For the text-containing cell, return its midpoint in (X, Y) coordinate format. 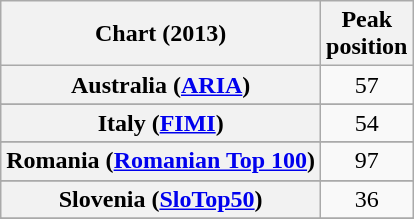
57 (367, 85)
Australia (ARIA) (161, 85)
Slovenia (SloTop50) (161, 199)
54 (367, 123)
36 (367, 199)
Peakposition (367, 34)
Italy (FIMI) (161, 123)
Romania (Romanian Top 100) (161, 161)
Chart (2013) (161, 34)
97 (367, 161)
